Output the [X, Y] coordinate of the center of the cell containing the given text.  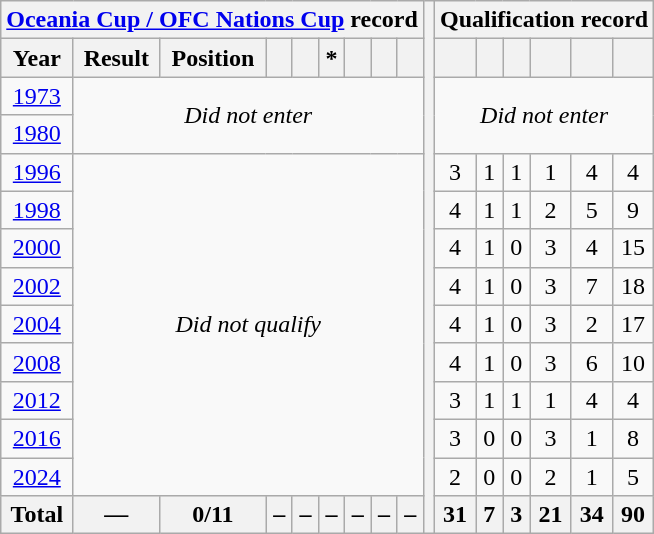
— [116, 515]
Year [37, 58]
Did not qualify [248, 324]
90 [632, 515]
10 [632, 362]
1998 [37, 210]
Position [213, 58]
1996 [37, 172]
6 [592, 362]
2016 [37, 438]
Result [116, 58]
2012 [37, 400]
0/11 [213, 515]
1980 [37, 134]
8 [632, 438]
15 [632, 248]
17 [632, 324]
9 [632, 210]
31 [454, 515]
2000 [37, 248]
Oceania Cup / OFC Nations Cup record [212, 20]
Qualification record [544, 20]
21 [550, 515]
2002 [37, 286]
18 [632, 286]
1973 [37, 96]
2004 [37, 324]
34 [592, 515]
Total [37, 515]
2024 [37, 477]
* [332, 58]
2008 [37, 362]
